Detect which cell encompasses the target text, then output its [x, y] center coordinate. 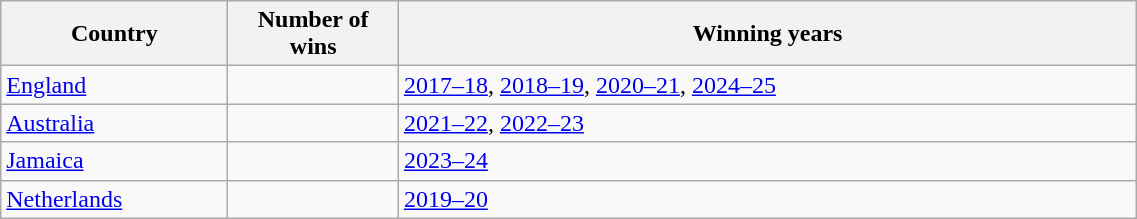
2017–18, 2018–19, 2020–21, 2024–25 [767, 85]
Winning years [767, 34]
England [114, 85]
2023–24 [767, 161]
Country [114, 34]
Jamaica [114, 161]
Number of wins [313, 34]
2021–22, 2022–23 [767, 123]
2019–20 [767, 199]
Netherlands [114, 199]
Australia [114, 123]
